Search for the cell housing the specified text and yield its [X, Y] center coordinate. 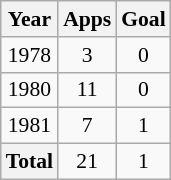
7 [87, 126]
Goal [144, 19]
3 [87, 55]
21 [87, 162]
1980 [30, 90]
1978 [30, 55]
Year [30, 19]
11 [87, 90]
1981 [30, 126]
Apps [87, 19]
Total [30, 162]
